Return the (X, Y) coordinate for the center point of the cell that contains the specified text.  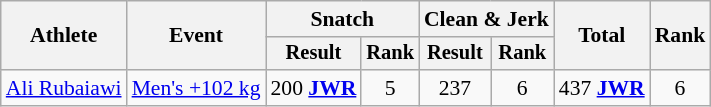
Snatch (342, 19)
Clean & Jerk (486, 19)
Event (196, 36)
237 (455, 88)
437 JWR (602, 88)
Men's +102 kg (196, 88)
Total (602, 36)
5 (390, 88)
Athlete (64, 36)
Ali Rubaiawi (64, 88)
200 JWR (314, 88)
